From the cell containing the given text, extract its center point as (x, y) coordinate. 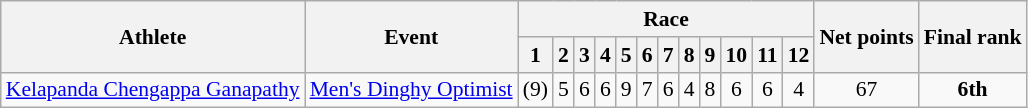
3 (584, 55)
10 (736, 55)
Athlete (153, 36)
1 (536, 55)
67 (866, 90)
6th (973, 90)
Kelapanda Chengappa Ganapathy (153, 90)
11 (768, 55)
Race (666, 19)
Event (412, 36)
Final rank (973, 36)
(9) (536, 90)
Men's Dinghy Optimist (412, 90)
2 (564, 55)
Net points (866, 36)
12 (799, 55)
